Pinpoint the cell where the given text exists, returning its (x, y) midpoint coordinate. 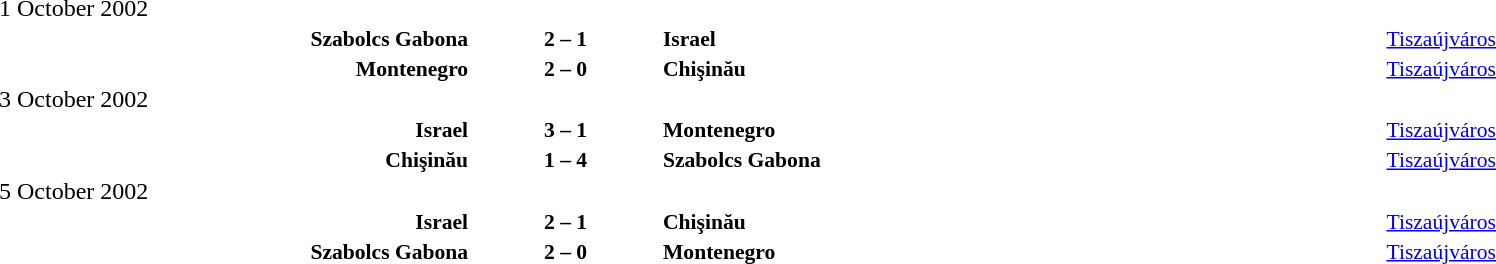
Szabolcs Gabona (1022, 160)
Montenegro (1022, 130)
2 – 0 (566, 68)
Israel (1022, 38)
3 – 1 (566, 130)
1 – 4 (566, 160)
